Search for the cell housing the specified text and yield its [x, y] center coordinate. 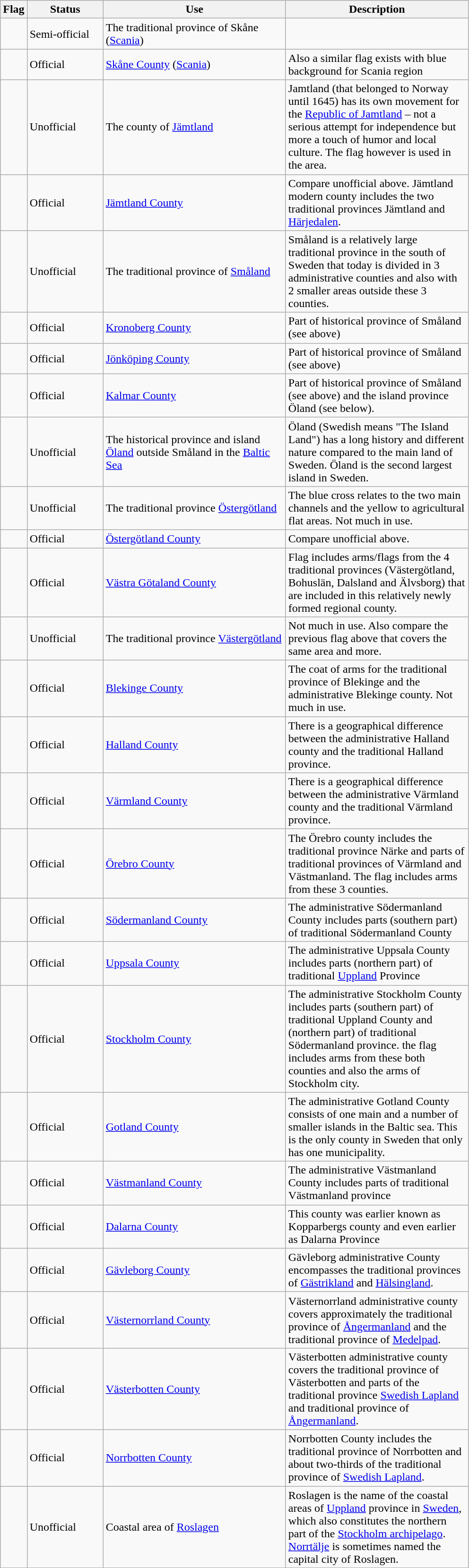
The administrative Västmanland County includes parts of traditional Västmanland province [377, 1183]
The administrative Uppsala County includes parts (northern part) of traditional Uppland Province [377, 963]
Status [65, 9]
The historical province and island Öland outside Småland in the Baltic Sea [194, 452]
Semi-official [65, 34]
The blue cross relates to the two main channels and the yellow to agricultural flat areas. Not much in use. [377, 508]
Gävleborg County [194, 1270]
Coastal area of Roslagen [194, 1527]
Västerbotten County [194, 1389]
Stockholm County [194, 1038]
Compare unofficial above. [377, 539]
Västra Götaland County [194, 583]
Also a similar flag exists with blue background for Scania region [377, 64]
The traditional province of Småland [194, 271]
Halland County [194, 745]
Örebro County [194, 864]
The county of Jämtland [194, 127]
Uppsala County [194, 963]
Part of historical province of Småland (see above) and the island province Öland (see below). [377, 395]
The traditional province Västergötland [194, 639]
Gotland County [194, 1127]
Use [194, 9]
There is a geographical difference between the administrative Värmland county and the traditional Värmland province. [377, 801]
Jämtland County [194, 202]
The coat of arms for the traditional province of Blekinge and the administrative Blekinge county. Not much in use. [377, 689]
Blekinge County [194, 689]
This county was earlier known as Kopparbergs county and even earlier as Dalarna Province [377, 1226]
Kalmar County [194, 395]
The administrative Södermanland County includes parts (southern part) of traditional Södermanland County [377, 920]
There is a geographical difference between the administrative Halland county and the traditional Halland province. [377, 745]
The traditional province of Skåne (Scania) [194, 34]
Not much in use. Also compare the previous flag above that covers the same area and more. [377, 639]
Värmland County [194, 801]
Östergötland County [194, 539]
Dalarna County [194, 1226]
Västmanland County [194, 1183]
Flag [14, 9]
The traditional province Östergötland [194, 508]
Gävleborg administrative County encompasses the traditional provinces of Gästrikland and Hälsingland. [377, 1270]
Jönköping County [194, 358]
Västernorrland County [194, 1320]
Compare unofficial above. Jämtland modern county includes the two traditional provinces Jämtland and Härjedalen. [377, 202]
Kronoberg County [194, 328]
Norrbotten County includes the traditional province of Norrbotten and about two-thirds of the traditional province of Swedish Lapland. [377, 1458]
Västernorrland administrative county covers approximately the traditional province of Ångermanland and the traditional province of Medelpad. [377, 1320]
Södermanland County [194, 920]
Skåne County (Scania) [194, 64]
Description [377, 9]
Norrbotten County [194, 1458]
